Scan for the cell matching the given text and deliver its [x, y] coordinate at center. 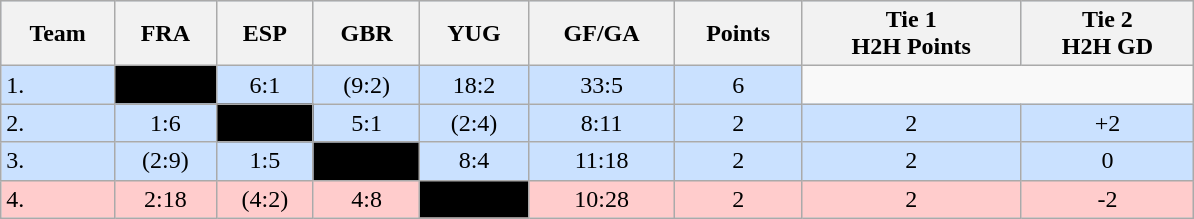
0 [1108, 161]
2:18 [165, 199]
4. [58, 199]
6:1 [264, 85]
3. [58, 161]
(2:4) [474, 123]
2. [58, 123]
Points [738, 34]
Team [58, 34]
1:6 [165, 123]
FRA [165, 34]
GF/GA [602, 34]
(9:2) [366, 85]
6 [738, 85]
11:18 [602, 161]
Tie 2H2H GD [1108, 34]
8:4 [474, 161]
+2 [1108, 123]
(2:9) [165, 161]
(4:2) [264, 199]
33:5 [602, 85]
4:8 [366, 199]
8:11 [602, 123]
10:28 [602, 199]
1:5 [264, 161]
5:1 [366, 123]
18:2 [474, 85]
YUG [474, 34]
1. [58, 85]
-2 [1108, 199]
ESP [264, 34]
GBR [366, 34]
Tie 1H2H Points [911, 34]
